Capture the cell that displays the provided text and extract its (x, y) central coordinate. 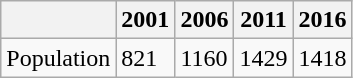
1160 (204, 58)
2006 (204, 20)
2001 (146, 20)
1429 (264, 58)
2016 (322, 20)
2011 (264, 20)
821 (146, 58)
1418 (322, 58)
Population (58, 58)
